Search for the cell housing the specified text and yield its [x, y] center coordinate. 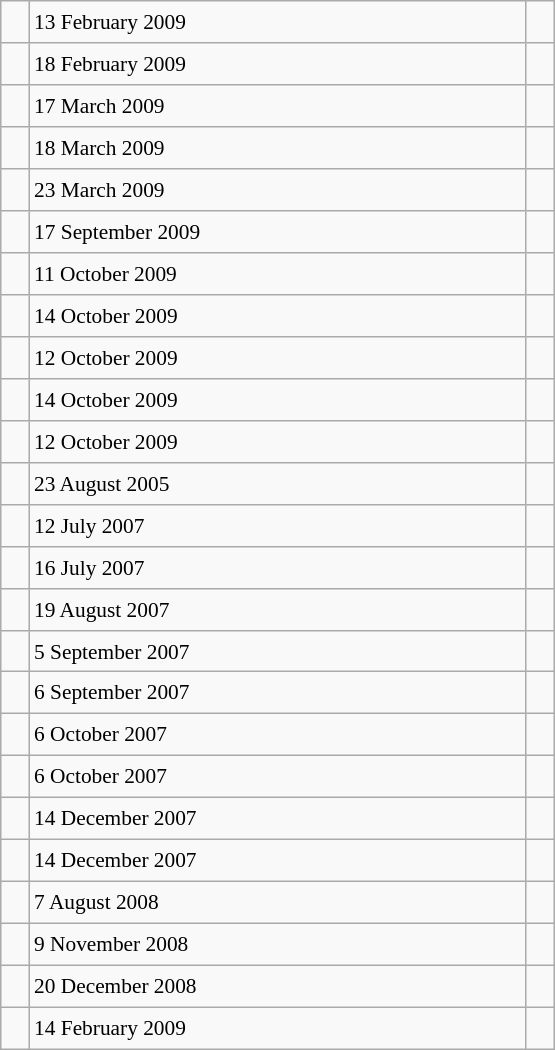
23 August 2005 [278, 483]
6 September 2007 [278, 693]
7 August 2008 [278, 903]
17 March 2009 [278, 106]
20 December 2008 [278, 986]
13 February 2009 [278, 22]
18 March 2009 [278, 148]
11 October 2009 [278, 274]
19 August 2007 [278, 609]
9 November 2008 [278, 945]
16 July 2007 [278, 567]
12 July 2007 [278, 525]
14 February 2009 [278, 1028]
23 March 2009 [278, 190]
17 September 2009 [278, 232]
18 February 2009 [278, 64]
5 September 2007 [278, 651]
